Capture the cell that displays the provided text and extract its (X, Y) central coordinate. 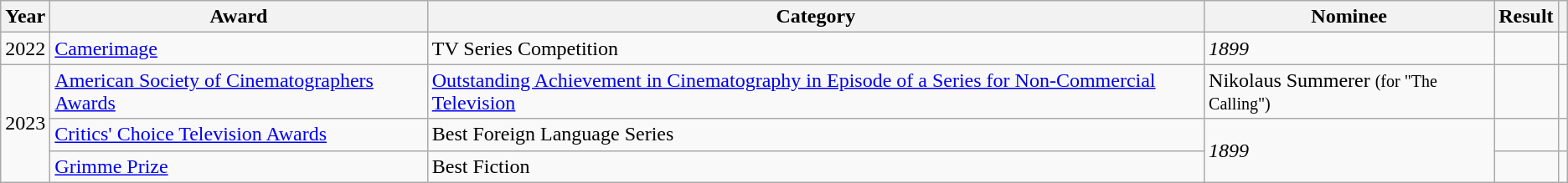
Category (816, 17)
Result (1526, 17)
Year (25, 17)
TV Series Competition (816, 48)
2023 (25, 124)
Grimme Prize (239, 166)
American Society of Cinematographers Awards (239, 92)
Nikolaus Summerer (for "The Calling") (1349, 92)
Award (239, 17)
Best Fiction (816, 166)
Nominee (1349, 17)
2022 (25, 48)
Outstanding Achievement in Cinematography in Episode of a Series for Non-Commercial Television (816, 92)
Best Foreign Language Series (816, 135)
Critics' Choice Television Awards (239, 135)
Camerimage (239, 48)
